Output the [X, Y] coordinate of the center of the cell containing the given text.  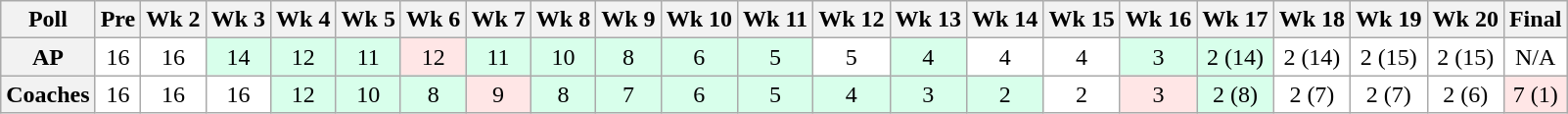
Wk 12 [852, 20]
Wk 14 [1004, 20]
Wk 6 [433, 20]
Wk 16 [1158, 20]
Wk 17 [1235, 20]
Wk 20 [1465, 20]
Coaches [48, 94]
14 [238, 57]
Wk 2 [173, 20]
Wk 8 [563, 20]
Wk 18 [1312, 20]
Pre [117, 20]
2 (6) [1465, 94]
Wk 9 [628, 20]
Wk 11 [775, 20]
AP [48, 57]
Wk 15 [1082, 20]
Wk 4 [303, 20]
Wk 3 [238, 20]
Wk 13 [928, 20]
Final [1535, 20]
9 [498, 94]
2 (8) [1235, 94]
Wk 5 [368, 20]
Wk 10 [699, 20]
Wk 19 [1389, 20]
N/A [1535, 57]
7 [628, 94]
Wk 7 [498, 20]
7 (1) [1535, 94]
Poll [48, 20]
